Output the [X, Y] coordinate of the center of the cell containing the given text.  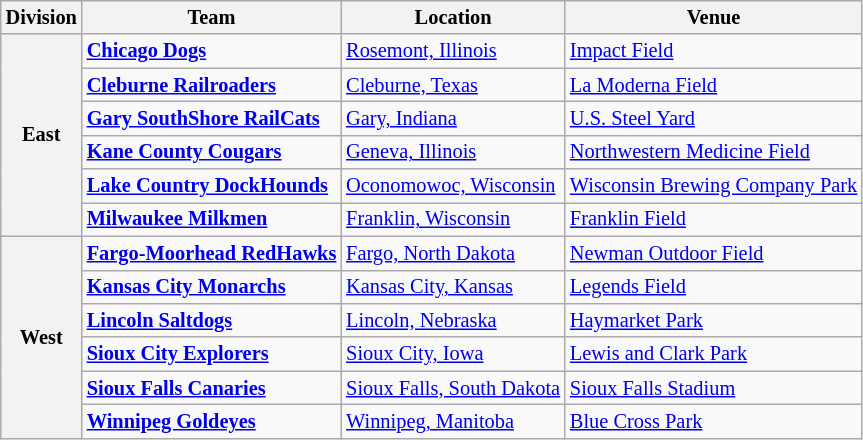
Lewis and Clark Park [714, 354]
Milwaukee Milkmen [212, 219]
Rosemont, Illinois [453, 51]
Venue [714, 17]
Northwestern Medicine Field [714, 152]
Legends Field [714, 287]
U.S. Steel Yard [714, 118]
Kansas City, Kansas [453, 287]
Team [212, 17]
Division [42, 17]
West [42, 337]
Sioux City, Iowa [453, 354]
Franklin, Wisconsin [453, 219]
Sioux City Explorers [212, 354]
Impact Field [714, 51]
Sioux Falls Canaries [212, 388]
Winnipeg Goldeyes [212, 421]
East [42, 135]
Fargo-Moorhead RedHawks [212, 253]
Cleburne, Texas [453, 85]
Kane County Cougars [212, 152]
Newman Outdoor Field [714, 253]
Chicago Dogs [212, 51]
Gary, Indiana [453, 118]
Location [453, 17]
Oconomowoc, Wisconsin [453, 186]
Lincoln Saltdogs [212, 320]
Franklin Field [714, 219]
Wisconsin Brewing Company Park [714, 186]
Blue Cross Park [714, 421]
Winnipeg, Manitoba [453, 421]
Fargo, North Dakota [453, 253]
Geneva, Illinois [453, 152]
Haymarket Park [714, 320]
Kansas City Monarchs [212, 287]
La Moderna Field [714, 85]
Sioux Falls Stadium [714, 388]
Cleburne Railroaders [212, 85]
Lincoln, Nebraska [453, 320]
Sioux Falls, South Dakota [453, 388]
Gary SouthShore RailCats [212, 118]
Lake Country DockHounds [212, 186]
